Detect which cell encompasses the target text, then output its [X, Y] center coordinate. 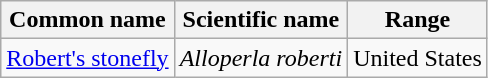
Robert's stonefly [88, 58]
Alloperla roberti [261, 58]
Common name [88, 20]
Range [418, 20]
Scientific name [261, 20]
United States [418, 58]
